From the cell containing the given text, extract its center point as [x, y] coordinate. 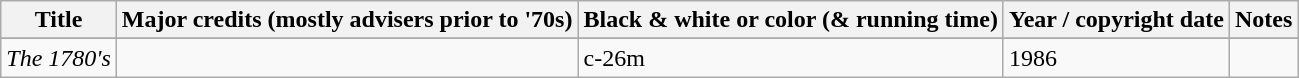
Black & white or color (& running time) [790, 20]
1986 [1116, 58]
The 1780's [59, 58]
Notes [1263, 20]
Major credits (mostly advisers prior to '70s) [347, 20]
Year / copyright date [1116, 20]
Title [59, 20]
c-26m [790, 58]
